Search for the cell housing the specified text and yield its [x, y] center coordinate. 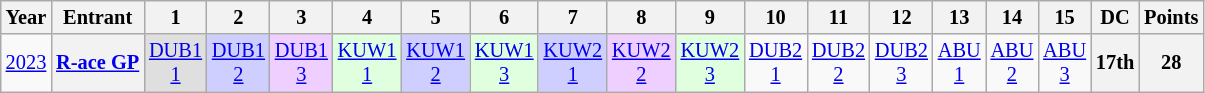
KUW12 [436, 63]
2 [238, 17]
6 [504, 17]
1 [176, 17]
KUW11 [368, 63]
10 [776, 17]
DUB12 [238, 63]
R-ace GP [98, 63]
ABU3 [1064, 63]
KUW22 [642, 63]
13 [960, 17]
DUB21 [776, 63]
7 [572, 17]
Year [26, 17]
2023 [26, 63]
DUB11 [176, 63]
DUB13 [302, 63]
12 [902, 17]
Points [1171, 17]
4 [368, 17]
KUW23 [710, 63]
28 [1171, 63]
14 [1012, 17]
KUW21 [572, 63]
15 [1064, 17]
8 [642, 17]
ABU2 [1012, 63]
9 [710, 17]
DUB22 [838, 63]
11 [838, 17]
DC [1115, 17]
17th [1115, 63]
Entrant [98, 17]
3 [302, 17]
ABU1 [960, 63]
DUB23 [902, 63]
KUW13 [504, 63]
5 [436, 17]
